Return (x, y) of the center of cell containing provided text 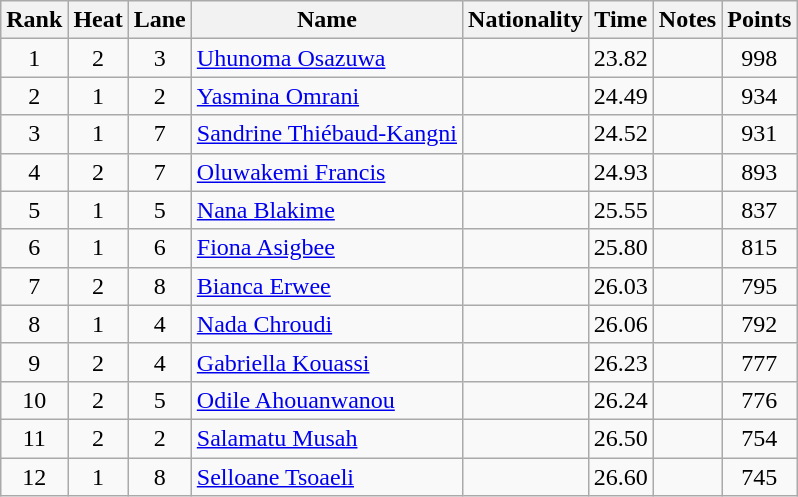
Sandrine Thiébaud-Kangni (326, 134)
745 (760, 477)
26.06 (620, 324)
9 (34, 362)
25.80 (620, 248)
Gabriella Kouassi (326, 362)
776 (760, 400)
837 (760, 210)
Fiona Asigbee (326, 248)
Name (326, 20)
12 (34, 477)
Nationality (526, 20)
Uhunoma Osazuwa (326, 58)
24.52 (620, 134)
10 (34, 400)
Time (620, 20)
893 (760, 172)
26.24 (620, 400)
11 (34, 438)
Heat (98, 20)
26.60 (620, 477)
931 (760, 134)
Points (760, 20)
792 (760, 324)
24.93 (620, 172)
Nada Chroudi (326, 324)
795 (760, 286)
777 (760, 362)
Rank (34, 20)
26.50 (620, 438)
Nana Blakime (326, 210)
24.49 (620, 96)
998 (760, 58)
26.03 (620, 286)
Selloane Tsoaeli (326, 477)
Yasmina Omrani (326, 96)
815 (760, 248)
Lane (160, 20)
Bianca Erwee (326, 286)
Oluwakemi Francis (326, 172)
Salamatu Musah (326, 438)
Notes (687, 20)
Odile Ahouanwanou (326, 400)
26.23 (620, 362)
754 (760, 438)
25.55 (620, 210)
23.82 (620, 58)
934 (760, 96)
